Find where the given text appears and provide that cell's center as [X, Y] coordinate. 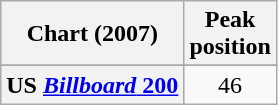
46 [230, 85]
Chart (2007) [92, 34]
Peak position [230, 34]
US Billboard 200 [92, 85]
